Return (X, Y) of the center of cell containing provided text 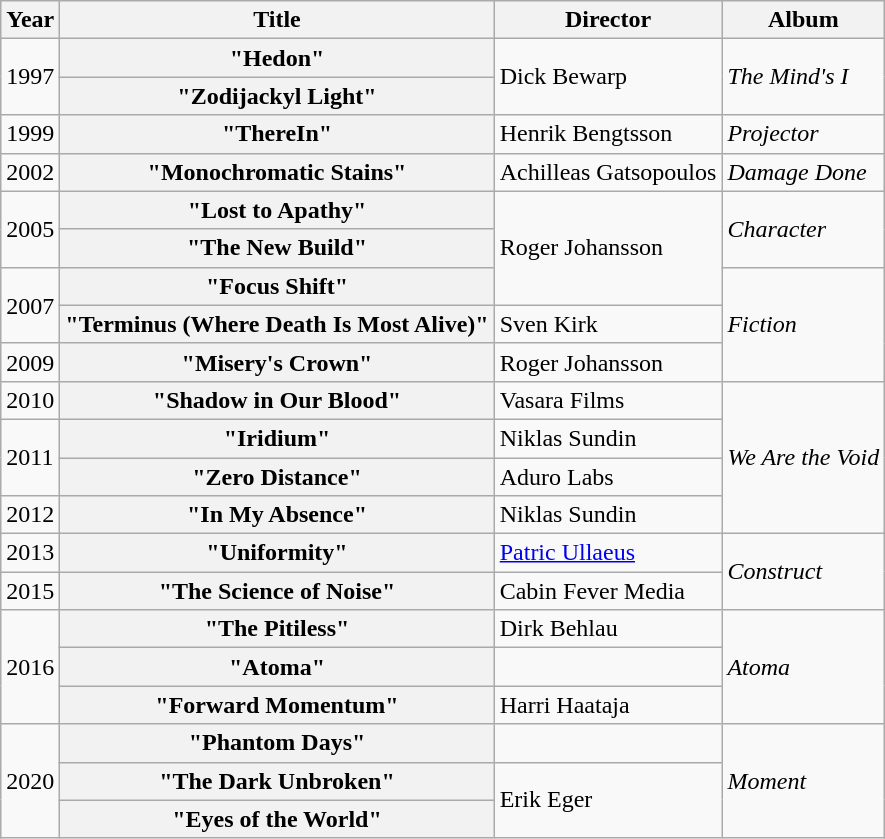
Dirk Behlau (608, 629)
Character (804, 229)
Sven Kirk (608, 324)
Vasara Films (608, 400)
"Zero Distance" (277, 477)
Year (30, 20)
Henrik Bengtsson (608, 134)
"In My Absence" (277, 515)
Damage Done (804, 172)
1997 (30, 77)
"Phantom Days" (277, 743)
2009 (30, 362)
"Iridium" (277, 438)
Projector (804, 134)
Patric Ullaeus (608, 553)
2010 (30, 400)
The Mind's I (804, 77)
2011 (30, 457)
1999 (30, 134)
"Misery's Crown" (277, 362)
Fiction (804, 324)
"The Pitiless" (277, 629)
"Lost to Apathy" (277, 210)
"Terminus (Where Death Is Most Alive)" (277, 324)
Director (608, 20)
2002 (30, 172)
"Eyes of the World" (277, 819)
"The Dark Unbroken" (277, 781)
Title (277, 20)
2007 (30, 305)
2016 (30, 667)
Moment (804, 781)
Dick Bewarp (608, 77)
"ThereIn" (277, 134)
"Atoma" (277, 667)
Atoma (804, 667)
Construct (804, 572)
2005 (30, 229)
"Uniformity" (277, 553)
"Focus Shift" (277, 286)
"Forward Momentum" (277, 705)
2020 (30, 781)
"Zodijackyl Light" (277, 96)
"Monochromatic Stains" (277, 172)
Aduro Labs (608, 477)
Achilleas Gatsopoulos (608, 172)
2015 (30, 591)
Harri Haataja (608, 705)
We Are the Void (804, 457)
2012 (30, 515)
"Hedon" (277, 58)
"The Science of Noise" (277, 591)
Erik Eger (608, 800)
2013 (30, 553)
"The New Build" (277, 248)
"Shadow in Our Blood" (277, 400)
Album (804, 20)
Cabin Fever Media (608, 591)
